Detect which cell encompasses the target text, then output its [X, Y] center coordinate. 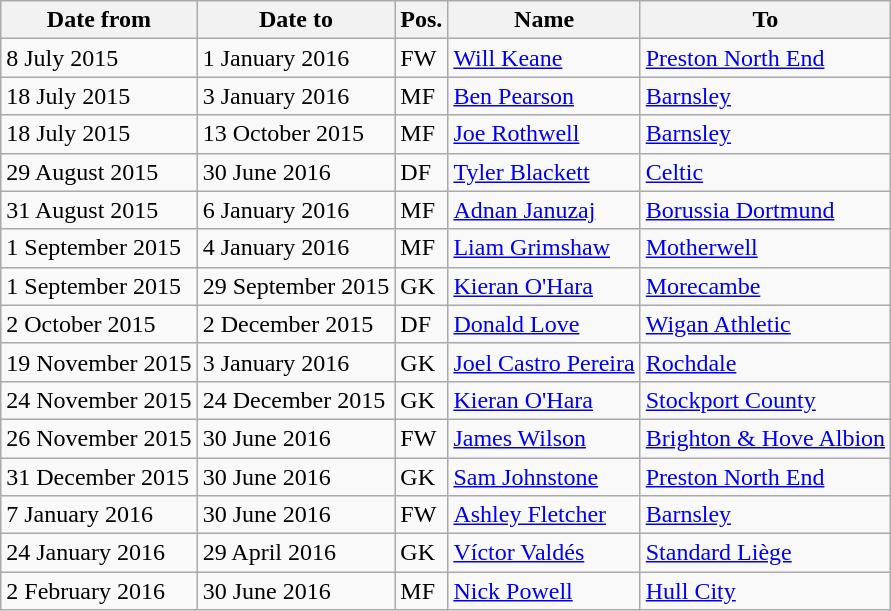
7 January 2016 [99, 515]
Will Keane [544, 58]
Stockport County [765, 400]
26 November 2015 [99, 438]
31 August 2015 [99, 210]
Motherwell [765, 248]
Rochdale [765, 362]
Nick Powell [544, 591]
Hull City [765, 591]
29 April 2016 [296, 553]
Ben Pearson [544, 96]
Standard Liège [765, 553]
24 November 2015 [99, 400]
Date to [296, 20]
Date from [99, 20]
2 February 2016 [99, 591]
2 October 2015 [99, 324]
Brighton & Hove Albion [765, 438]
29 August 2015 [99, 172]
Joel Castro Pereira [544, 362]
19 November 2015 [99, 362]
24 December 2015 [296, 400]
6 January 2016 [296, 210]
Joe Rothwell [544, 134]
4 January 2016 [296, 248]
2 December 2015 [296, 324]
Name [544, 20]
24 January 2016 [99, 553]
Tyler Blackett [544, 172]
Liam Grimshaw [544, 248]
Donald Love [544, 324]
Sam Johnstone [544, 477]
8 July 2015 [99, 58]
Ashley Fletcher [544, 515]
29 September 2015 [296, 286]
James Wilson [544, 438]
1 January 2016 [296, 58]
31 December 2015 [99, 477]
Pos. [422, 20]
Adnan Januzaj [544, 210]
Celtic [765, 172]
Wigan Athletic [765, 324]
Borussia Dortmund [765, 210]
13 October 2015 [296, 134]
Morecambe [765, 286]
To [765, 20]
Víctor Valdés [544, 553]
